Search for the cell housing the specified text and yield its (X, Y) center coordinate. 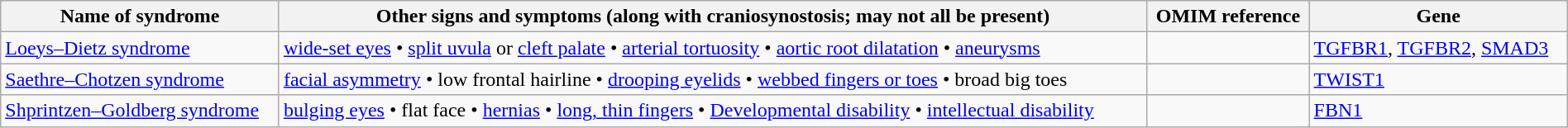
TWIST1 (1438, 79)
Saethre–Chotzen syndrome (141, 79)
Other signs and symptoms (along with craniosynostosis; may not all be present) (713, 17)
Shprintzen–Goldberg syndrome (141, 111)
Gene (1438, 17)
wide-set eyes • split uvula or cleft palate • arterial tortuosity • aortic root dilatation • aneurysms (713, 48)
OMIM reference (1228, 17)
Name of syndrome (141, 17)
FBN1 (1438, 111)
Loeys–Dietz syndrome (141, 48)
TGFBR1, TGFBR2, SMAD3 (1438, 48)
bulging eyes • flat face • hernias • long, thin fingers • Developmental disability • intellectual disability (713, 111)
facial asymmetry • low frontal hairline • drooping eyelids • webbed fingers or toes • broad big toes (713, 79)
